Output the (x, y) coordinate of the center of the cell containing the given text.  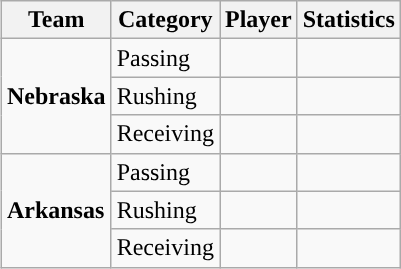
Arkansas (56, 210)
Nebraska (56, 96)
Category (165, 20)
Statistics (348, 20)
Player (259, 20)
Team (56, 20)
